Find where the given text appears and provide that cell's center as [X, Y] coordinate. 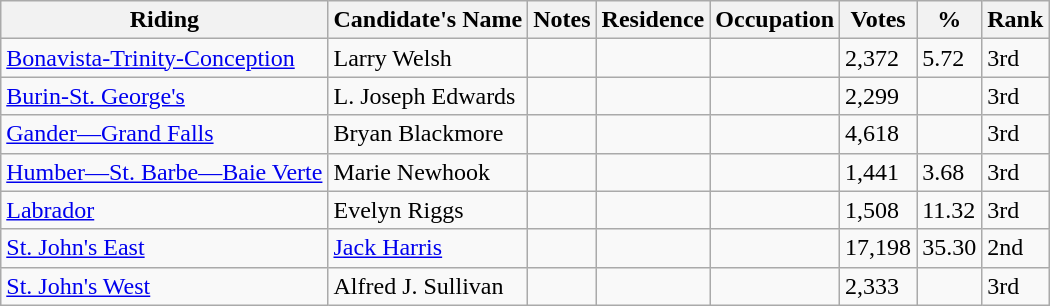
Humber—St. Barbe—Baie Verte [164, 172]
11.32 [950, 210]
Gander—Grand Falls [164, 134]
% [950, 20]
St. John's East [164, 248]
Burin-St. George's [164, 96]
17,198 [878, 248]
Rank [1016, 20]
L. Joseph Edwards [428, 96]
35.30 [950, 248]
Occupation [775, 20]
1,508 [878, 210]
3.68 [950, 172]
Marie Newhook [428, 172]
Notes [562, 20]
Labrador [164, 210]
2,372 [878, 58]
Bryan Blackmore [428, 134]
2,333 [878, 286]
Alfred J. Sullivan [428, 286]
1,441 [878, 172]
Riding [164, 20]
4,618 [878, 134]
Bonavista-Trinity-Conception [164, 58]
Votes [878, 20]
2nd [1016, 248]
Evelyn Riggs [428, 210]
2,299 [878, 96]
Residence [653, 20]
Jack Harris [428, 248]
St. John's West [164, 286]
Candidate's Name [428, 20]
Larry Welsh [428, 58]
5.72 [950, 58]
